For the text-containing cell, return its midpoint in [x, y] coordinate format. 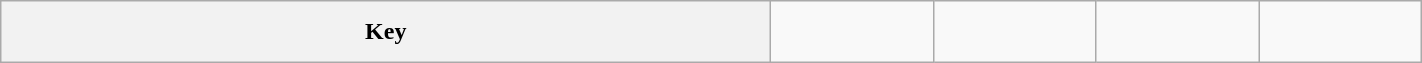
Key [386, 32]
